Scan for the cell matching the given text and deliver its [X, Y] coordinate at center. 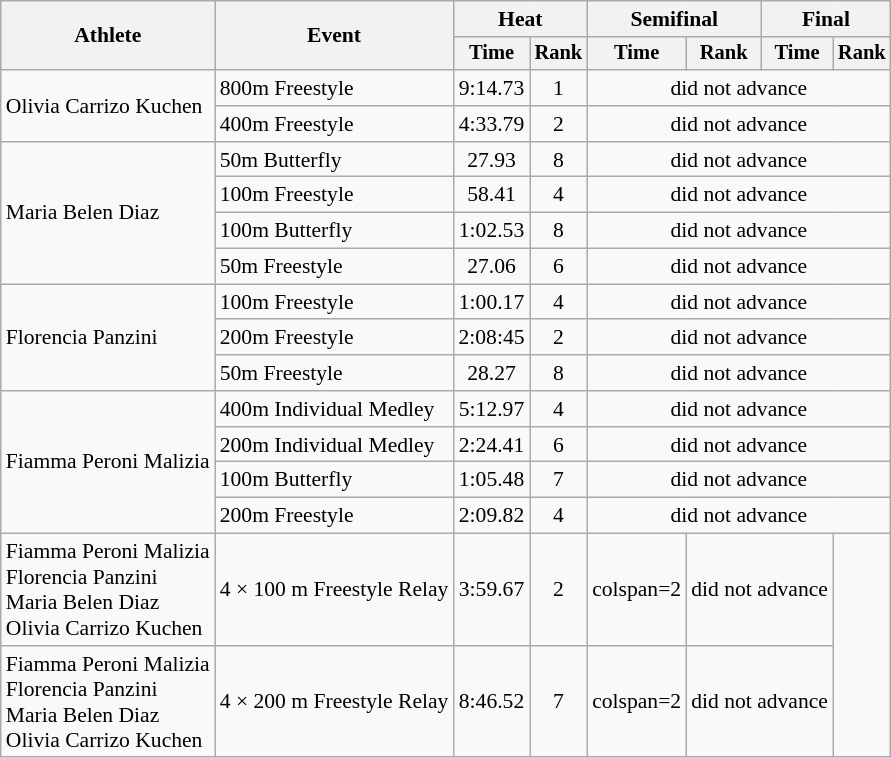
1:00.17 [491, 302]
5:12.97 [491, 409]
27.93 [491, 160]
9:14.73 [491, 88]
4 × 100 m Freestyle Relay [334, 590]
1:02.53 [491, 231]
Florencia Panzini [108, 338]
Heat [520, 19]
Maria Belen Diaz [108, 213]
58.41 [491, 195]
4 × 200 m Freestyle Relay [334, 702]
1 [559, 88]
400m Freestyle [334, 124]
1:05.48 [491, 480]
28.27 [491, 373]
Final [826, 19]
Semifinal [674, 19]
2:09.82 [491, 516]
200m Individual Medley [334, 445]
400m Individual Medley [334, 409]
8:46.52 [491, 702]
Olivia Carrizo Kuchen [108, 106]
27.06 [491, 267]
3:59.67 [491, 590]
4:33.79 [491, 124]
2:24.41 [491, 445]
2:08:45 [491, 338]
Event [334, 36]
Fiamma Peroni Malizia [108, 462]
50m Butterfly [334, 160]
Athlete [108, 36]
800m Freestyle [334, 88]
